Find where the given text appears and provide that cell's center as [x, y] coordinate. 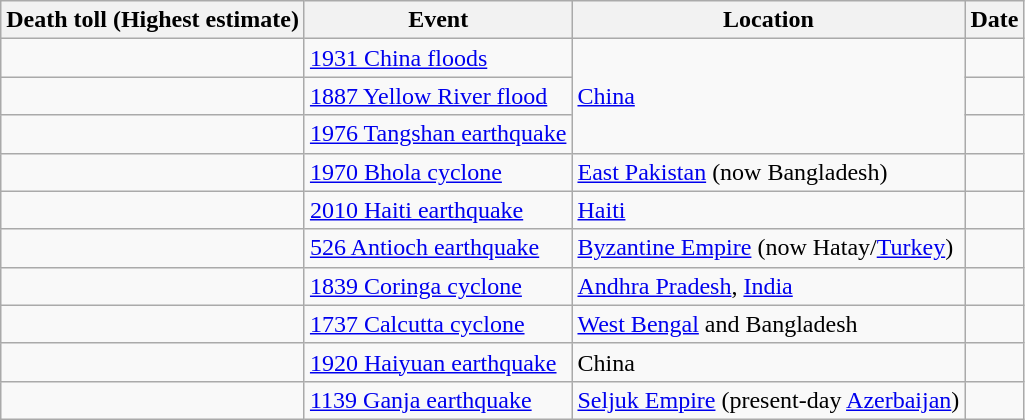
Death toll (Highest estimate) [153, 20]
Haiti [768, 210]
1920 Haiyuan earthquake [438, 362]
Seljuk Empire (present-day Azerbaijan) [768, 400]
1737 Calcutta cyclone [438, 324]
Andhra Pradesh, India [768, 286]
1976 Tangshan earthquake [438, 134]
1931 China floods [438, 58]
Event [438, 20]
1887 Yellow River flood [438, 96]
2010 Haiti earthquake [438, 210]
Location [768, 20]
Byzantine Empire (now Hatay/Turkey) [768, 248]
1970 Bhola cyclone [438, 172]
1839 Coringa cyclone [438, 286]
West Bengal and Bangladesh [768, 324]
1139 Ganja earthquake [438, 400]
East Pakistan (now Bangladesh) [768, 172]
Date [994, 20]
526 Antioch earthquake [438, 248]
